Return the [x, y] coordinate for the center point of the cell that contains the specified text.  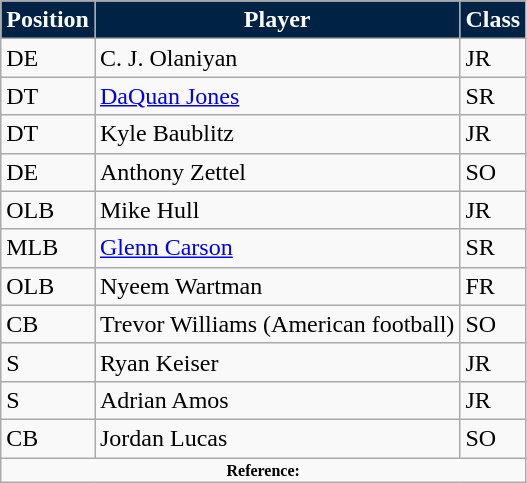
DaQuan Jones [276, 96]
FR [493, 286]
Mike Hull [276, 210]
Player [276, 20]
Nyeem Wartman [276, 286]
MLB [48, 248]
Reference: [264, 470]
Position [48, 20]
Ryan Keiser [276, 362]
Trevor Williams (American football) [276, 324]
Jordan Lucas [276, 438]
Class [493, 20]
Anthony Zettel [276, 172]
C. J. Olaniyan [276, 58]
Adrian Amos [276, 400]
Glenn Carson [276, 248]
Kyle Baublitz [276, 134]
